Detect which cell encompasses the target text, then output its [x, y] center coordinate. 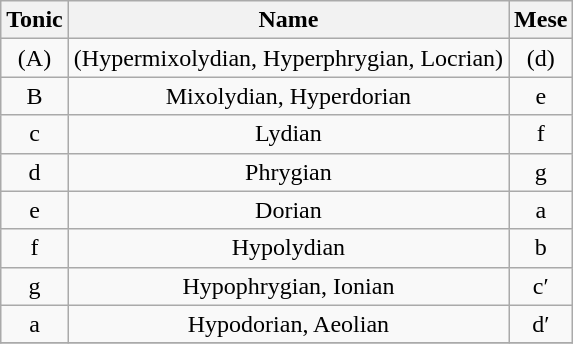
d [35, 172]
Name [288, 20]
Phrygian [288, 172]
(A) [35, 58]
Dorian [288, 210]
c [35, 134]
Hypophrygian, Ionian [288, 286]
Mixolydian, Hyperdorian [288, 96]
B [35, 96]
Hypolydian [288, 248]
(Hypermixolydian, Hyperphrygian, Locrian) [288, 58]
Tonic [35, 20]
Lydian [288, 134]
c′ [541, 286]
Mese [541, 20]
(d) [541, 58]
Hypodorian, Aeolian [288, 324]
b [541, 248]
d′ [541, 324]
